For the text-containing cell, return its midpoint in (X, Y) coordinate format. 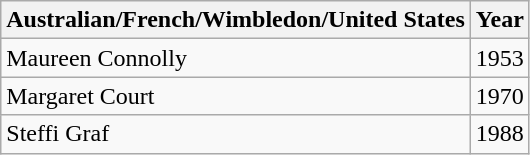
Australian/French/Wimbledon/United States (236, 20)
Year (500, 20)
Margaret Court (236, 96)
Maureen Connolly (236, 58)
1970 (500, 96)
Steffi Graf (236, 134)
1988 (500, 134)
1953 (500, 58)
